Return (x, y) of the center of cell containing provided text 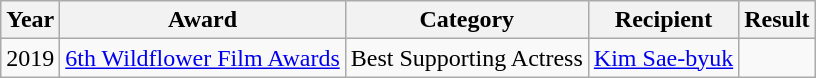
Best Supporting Actress (466, 58)
Result (777, 20)
Recipient (663, 20)
Year (30, 20)
6th Wildflower Film Awards (202, 58)
Award (202, 20)
Category (466, 20)
Kim Sae-byuk (663, 58)
2019 (30, 58)
